Extract the [x, y] coordinate from the center of the cell holding the provided text.  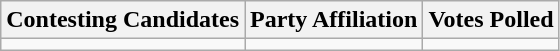
Votes Polled [491, 20]
Contesting Candidates [123, 20]
Party Affiliation [334, 20]
